Detect which cell encompasses the target text, then output its (x, y) center coordinate. 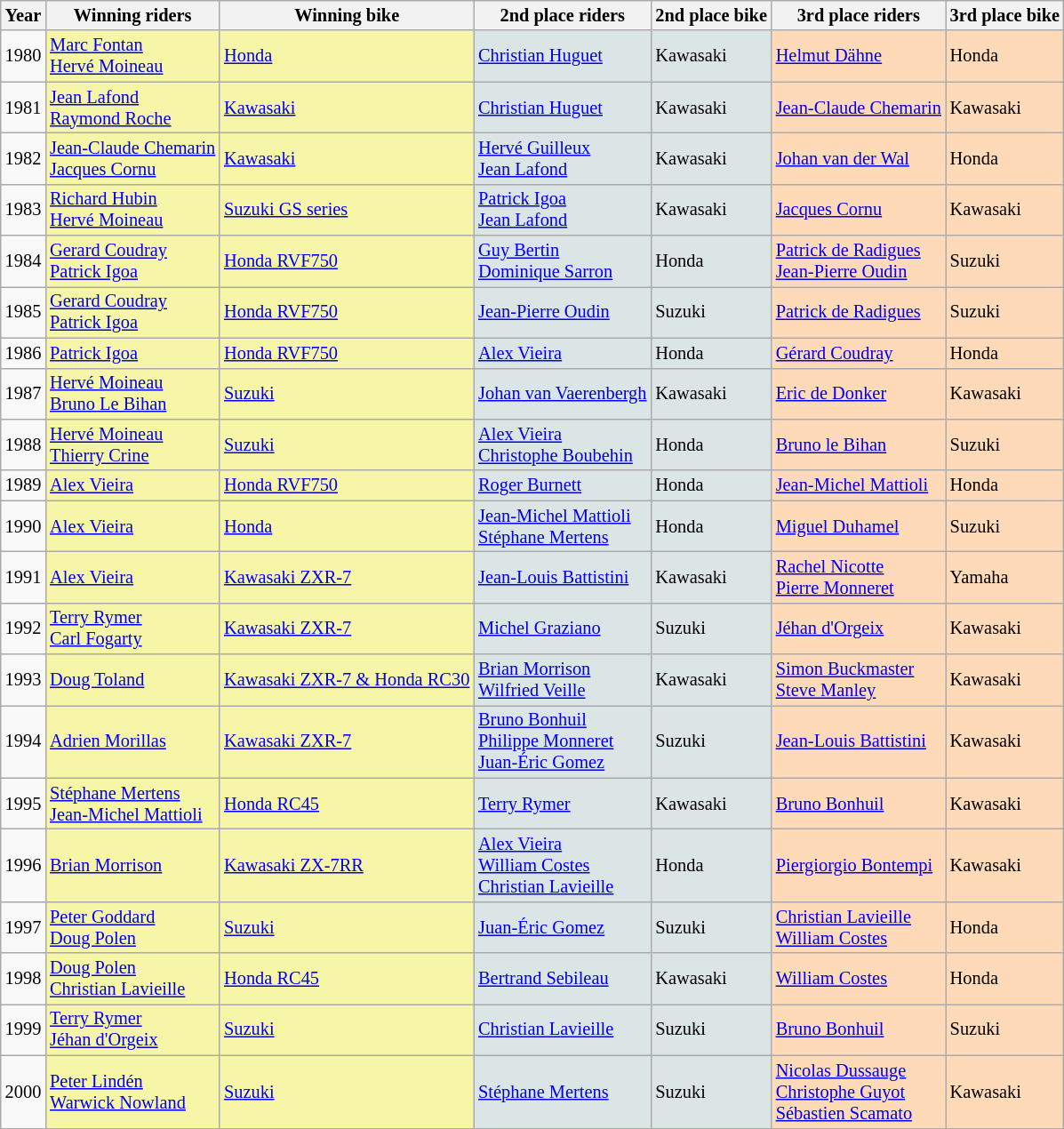
Christian Lavieille William Costes (859, 927)
3rd place riders (859, 15)
Stéphane Mertens (562, 1092)
Bruno le Bihan (859, 444)
William Costes (859, 979)
1998 (23, 979)
Johan van der Wal (859, 158)
1981 (23, 108)
Patrick Igoa (132, 353)
Marc Fontan Hervé Moineau (132, 56)
Suzuki GS series (347, 210)
Hervé Moineau Bruno Le Bihan (132, 394)
Michel Graziano (562, 629)
Hervé Moineau Thierry Crine (132, 444)
Yamaha (1004, 577)
Eric de Donker (859, 394)
Jacques Cornu (859, 210)
Terry Rymer Jéhan d'Orgeix (132, 1029)
1984 (23, 261)
1982 (23, 158)
Jean-Pierre Oudin (562, 312)
Year (23, 15)
1983 (23, 210)
Juan-Éric Gomez (562, 927)
Brian Morrison Wilfried Veille (562, 680)
Richard Hubin Hervé Moineau (132, 210)
1986 (23, 353)
1985 (23, 312)
Gérard Coudray (859, 353)
Peter Lindén Warwick Nowland (132, 1092)
1993 (23, 680)
1991 (23, 577)
1987 (23, 394)
1996 (23, 865)
Jean-Claude Chemarin (859, 108)
1988 (23, 444)
Jean-Claude Chemarin Jacques Cornu (132, 158)
Kawasaki ZX-7RR (347, 865)
Brian Morrison (132, 865)
1992 (23, 629)
1997 (23, 927)
Bertrand Sebileau (562, 979)
1995 (23, 804)
Doug Polen Christian Lavieille (132, 979)
Winning bike (347, 15)
2000 (23, 1092)
1990 (23, 526)
Simon Buckmaster Steve Manley (859, 680)
Roger Burnett (562, 485)
Adrien Morillas (132, 741)
Doug Toland (132, 680)
Jéhan d'Orgeix (859, 629)
Terry Rymer (562, 804)
Stéphane Mertens Jean-Michel Mattioli (132, 804)
Alex Vieira Christophe Boubehin (562, 444)
Winning riders (132, 15)
1999 (23, 1029)
Patrick de Radigues Jean-Pierre Oudin (859, 261)
2nd place riders (562, 15)
1980 (23, 56)
Helmut Dähne (859, 56)
Patrick Igoa Jean Lafond (562, 210)
Patrick de Radigues (859, 312)
Peter Goddard Doug Polen (132, 927)
Piergiorgio Bontempi (859, 865)
1994 (23, 741)
2nd place bike (711, 15)
Bruno Bonhuil Philippe Monneret Juan-Éric Gomez (562, 741)
Christian Lavieille (562, 1029)
Rachel Nicotte Pierre Monneret (859, 577)
Miguel Duhamel (859, 526)
1989 (23, 485)
Jean-Michel Mattioli (859, 485)
Terry Rymer Carl Fogarty (132, 629)
Kawasaki ZXR-7 & Honda RC30 (347, 680)
Hervé Guilleux Jean Lafond (562, 158)
Alex Vieira William Costes Christian Lavieille (562, 865)
3rd place bike (1004, 15)
Guy Bertin Dominique Sarron (562, 261)
Johan van Vaerenbergh (562, 394)
Nicolas Dussauge Christophe Guyot Sébastien Scamato (859, 1092)
Jean-Michel Mattioli Stéphane Mertens (562, 526)
Jean Lafond Raymond Roche (132, 108)
